For the text-containing cell, return its midpoint in (x, y) coordinate format. 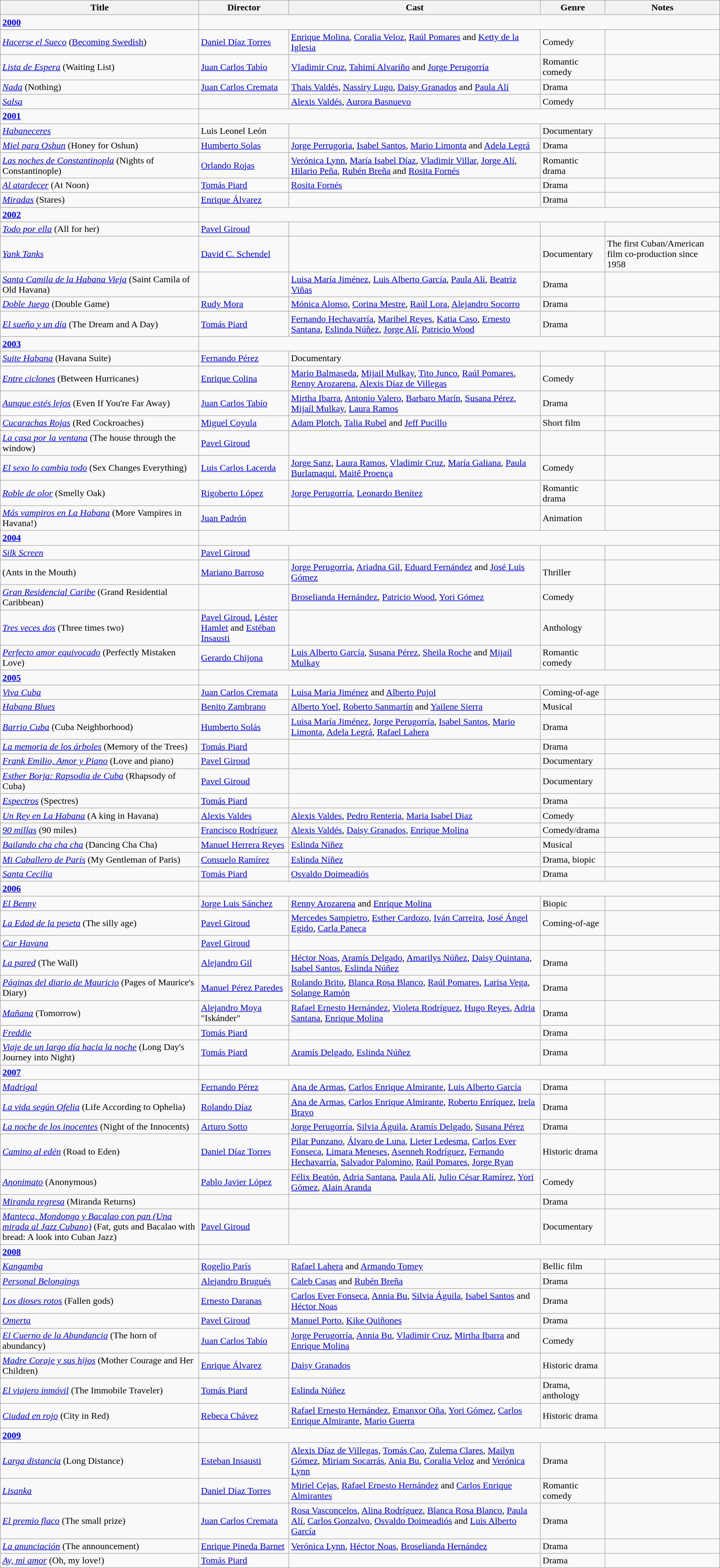
Camino al edén (Road to Eden) (100, 1151)
Un Rey en La Habana (A king in Havana) (100, 815)
El sexo lo cambia todo (Sex Changes Everything) (100, 468)
Carlos Ever Fonseca, Annia Bu, Silvia Águila, Isabel Santos and Héctor Noas (415, 1301)
La pared (The Wall) (100, 963)
Verónica Lynn, María Isabel Díaz, Vladimir Villar, Jorge Alí, Hilario Peña, Rubén Breña and Rosita Fornés (415, 165)
Luisa María Jiménez, Luis Alberto García, Paula Alí, Beatriz Viñas (415, 285)
Vladimir Cruz, Tahimí Alvariño and Jorge Perugorría (415, 67)
Miradas (Stares) (100, 200)
Silk Screen (100, 553)
Alejandro Moya "Iskánder" (244, 1013)
Lista de Espera (Waiting List) (100, 67)
Omerta (100, 1321)
Fernando Hechavarría, Maribel Reyes, Katia Caso, Ernesto Santana, Eslinda Núñez, Jorge Alí, Patricio Wood (415, 324)
Madre Coraje y sus hijos (Mother Courage and Her Children) (100, 1365)
Alejandro Brugués (244, 1281)
Lisanka (100, 1491)
Enrique Pineda Barnet (244, 1546)
Orlando Rojas (244, 165)
Pablo Javier López (244, 1181)
Hacerse el Sueco (Becoming Swedish) (100, 42)
2002 (100, 214)
Ana de Armas, Carlos Enrique Almirante, Roberto Enríquez, Irela Bravo (415, 1107)
David C. Schendel (244, 254)
2004 (100, 538)
Suite Habana (Havana Suite) (100, 358)
El Cuerno de la Abundancia (The horn of abundancy) (100, 1341)
Mirtha Ibarra, Antonio Valero, Barbaro Marín, Susana Pérez, Mijaíl Mulkay, Laura Ramos (415, 403)
2006 (100, 889)
Freddie (100, 1033)
Jorge Perugorría, Silvia Águila, Aramís Delgado, Susana Pérez (415, 1126)
Tres veces dos (Three times two) (100, 628)
Rosa Vasconcelos, Alina Rodríguez, Blanca Rosa Blanco, Paula Alí, Carlos Gonzalvo, Osvaldo Doimeadiós and Luis Alberto García (415, 1521)
2007 (100, 1072)
Mercedes Sampietro, Esther Cardozo, Iván Carreira, José Ángel Egido, Carla Paneca (415, 923)
Rafael Lahera and Armando Tomey (415, 1266)
Benito Zambrano (244, 707)
La anunciación (The announcement) (100, 1546)
La casa por la ventana (The house through the window) (100, 443)
Espectros (Spectres) (100, 801)
Más vampiros en La Habana (More Vampires in Havana!) (100, 518)
Páginas del diario de Mauricio (Pages of Maurice's Diary) (100, 988)
Luis Alberto García, Susana Pérez, Sheila Roche and Mijaíl Mulkay (415, 658)
Bellic film (573, 1266)
Alexis Valdes (244, 815)
Jorge Sanz, Laura Ramos, Vladimir Cruz, María Galiana, Paula Burlamaqui, Maitê Proença (415, 468)
Cucarachas Rojas (Red Cockroaches) (100, 423)
Jorge Perugorría, Annia Bu, Vladimir Cruz, Mirtha Ibarra and Enrique Molina (415, 1341)
El Benny (100, 903)
Comedy/drama (573, 830)
Al atardecer (At Noon) (100, 185)
Humberto Solas (244, 145)
Rafael Ernesto Hernández, Violeta Rodríguez, Hugo Reyes, Adria Santana, Enrique Molina (415, 1013)
2000 (100, 22)
Enrique Colina (244, 378)
Yank Tanks (100, 254)
Luis Carlos Lacerda (244, 468)
Todo por ella (All for her) (100, 229)
Las noches de Constantinopla (Nights of Constantinople) (100, 165)
Rudy Mora (244, 304)
Thais Valdés, Nassiry Lugo, Daisy Granados and Paula Alí (415, 87)
La Edad de la peseta (The silly age) (100, 923)
Santa Camila de la Habana Vieja (Saint Camila of Old Havana) (100, 285)
Cast (415, 8)
Salsa (100, 102)
Esther Borja: Rapsodia de Cuba (Rhapsody of Cuba) (100, 781)
Francisco Rodríguez (244, 830)
Alexis Díaz de Villegas, Tomás Cao, Zulema Clares, Mailyn Gómez, Miriam Socarrás, Ania Bu, Coralia Veloz and Verónica Lynn (415, 1460)
Mario Balmaseda, Mijail Mulkay, Tito Junco, Raúl Pomares, Renny Arozarena, Alexis Díaz de Villegas (415, 378)
Miel para Oshun (Honey for Oshun) (100, 145)
2001 (100, 116)
Manteca, Mondongo y Bacalao con pan (Una mirada al Jazz Cubano) (Fat, guts and Bacalao with bread: A look into Cuban Jazz) (100, 1227)
Doble Juego (Double Game) (100, 304)
Director (244, 8)
Manuel Porto, Kike Quiñones (415, 1321)
Jorge Perugorría, Ariadna Gil, Eduard Fernández and José Luis Gómez (415, 572)
Daisy Granados (415, 1365)
Rosita Fornés (415, 185)
Adam Plotch, Talia Rubel and Jeff Pucillo (415, 423)
Miguel Coyula (244, 423)
Aunque estés lejos (Even If You're Far Away) (100, 403)
Barrio Cuba (Cuba Neighborhood) (100, 727)
Alejandro Gil (244, 963)
Alexis Valdes, Pedro Renteria, Maria Isabel Diaz (415, 815)
Jorge Luis Sánchez (244, 903)
Bailando cha cha cha (Dancing Cha Cha) (100, 845)
Rigoberto López (244, 493)
Rogelio París (244, 1266)
The first Cuban/American film co-production since 1958 (662, 254)
Arturo Sotto (244, 1126)
Mi Caballero de París (My Gentleman of Paris) (100, 860)
Osvaldo Doimeadiós (415, 874)
El premio flaco (The small prize) (100, 1521)
Anonimato (Anonymous) (100, 1181)
Miriel Cejas, Rafael Ernesto Hernández and Carlos Enrique Almirantes (415, 1491)
Roble de olor (Smelly Oak) (100, 493)
Ay, mi amor (Oh, my love!) (100, 1561)
Enrique Molina, Coralia Veloz, Raúl Pomares and Ketty de la Iglesia (415, 42)
Drama, anthology (573, 1391)
(Ants in the Mouth) (100, 572)
2005 (100, 678)
Perfecto amor equivocado (Perfectly Mistaken Love) (100, 658)
Drama, biopic (573, 860)
Genre (573, 8)
Madrigal (100, 1087)
Viaje de un largo día hacia la noche (Long Day's Journey into Night) (100, 1052)
Title (100, 8)
Pavel Giroud, Léster Hamlet and Estéban Insausti (244, 628)
2009 (100, 1435)
Aramís Delgado, Eslinda Núñez (415, 1052)
Rebeca Chávez (244, 1415)
Eslinda Núñez (415, 1391)
Gerardo Chijona (244, 658)
Manuel Pérez Paredes (244, 988)
Habaneceres (100, 131)
Caleb Casas and Rubén Breña (415, 1281)
Renny Arozarena and Enrique Molina (415, 903)
Héctor Noas, Aramís Delgado, Amarilys Núñez, Daisy Quintana, Isabel Santos, Eslinda Núñez (415, 963)
Nada (Nothing) (100, 87)
Viva Cuba (100, 692)
Biopic (573, 903)
Consuelo Ramírez (244, 860)
Los dioses rotos (Fallen gods) (100, 1301)
Ciudad en rojo (City in Red) (100, 1415)
Rolando Brito, Blanca Rosa Blanco, Raúl Pomares, Larisa Vega, Solange Ramón (415, 988)
Mañana (Tomorrow) (100, 1013)
Animation (573, 518)
2003 (100, 344)
Rolando Díaz (244, 1107)
90 millas (90 miles) (100, 830)
Miranda regresa (Miranda Returns) (100, 1202)
Ernesto Daranas (244, 1301)
Entre ciclones (Between Hurricanes) (100, 378)
Thriller (573, 572)
Santa Cecilia (100, 874)
El viajero inmóvil (The Immobile Traveler) (100, 1391)
Mariano Barroso (244, 572)
Anthology (573, 628)
Gran Residencial Caribe (Grand Residential Caribbean) (100, 598)
Frank Emilio, Amor y Piano (Love and piano) (100, 761)
Luisa Maria Jiménez and Alberto Pujol (415, 692)
Alexis Valdés, Aurora Basnuevo (415, 102)
Rafael Ernesto Hernández, Emanxor Oña, Yori Gómez, Carlos Enrique Almirante, Mario Guerra (415, 1415)
La memoria de los árboles (Memory of the Trees) (100, 747)
2008 (100, 1252)
El sueño y un día (The Dream and A Day) (100, 324)
Broselianda Hernández, Patricio Wood, Yori Gómez (415, 598)
Short film (573, 423)
Luisa María Jiménez, Jorge Perugorría, Isabel Santos, Mario Limonta, Adela Legrá, Rafael Lahera (415, 727)
Verónica Lynn, Héctor Noas, Broselianda Hernández (415, 1546)
Alberto Yoel, Roberto Sanmartín and Yailene Sierra (415, 707)
Esteban Insausti (244, 1460)
Mónica Alonso, Corina Mestre, Raúl Lora, Alejandro Socorro (415, 304)
Félix Beatón, Adria Santana, Paula Alí, Julio César Ramírez, Yori Gómez, Alain Aranda (415, 1181)
Jorge Perugorría, Leonardo Benítez (415, 493)
Notes (662, 8)
Kangamba (100, 1266)
Larga distancia (Long Distance) (100, 1460)
Alexis Valdés, Daisy Granados, Enrique Molina (415, 830)
Ana de Armas, Carlos Enrique Almirante, Luis Alberto García (415, 1087)
Humberto Solás (244, 727)
La vida según Ofelia (Life According to Ophelia) (100, 1107)
Manuel Herrera Reyes (244, 845)
Jorge Perrugoria, Isabel Santos, Mario Limonta and Adela Legrá (415, 145)
Personal Belongings (100, 1281)
La noche de los inocentes (Night of the Innocents) (100, 1126)
Juan Padrón (244, 518)
Habana Blues (100, 707)
Car Havana (100, 943)
Luis Leonel León (244, 131)
